Return the (x, y) coordinate for the center point of the cell that contains the specified text.  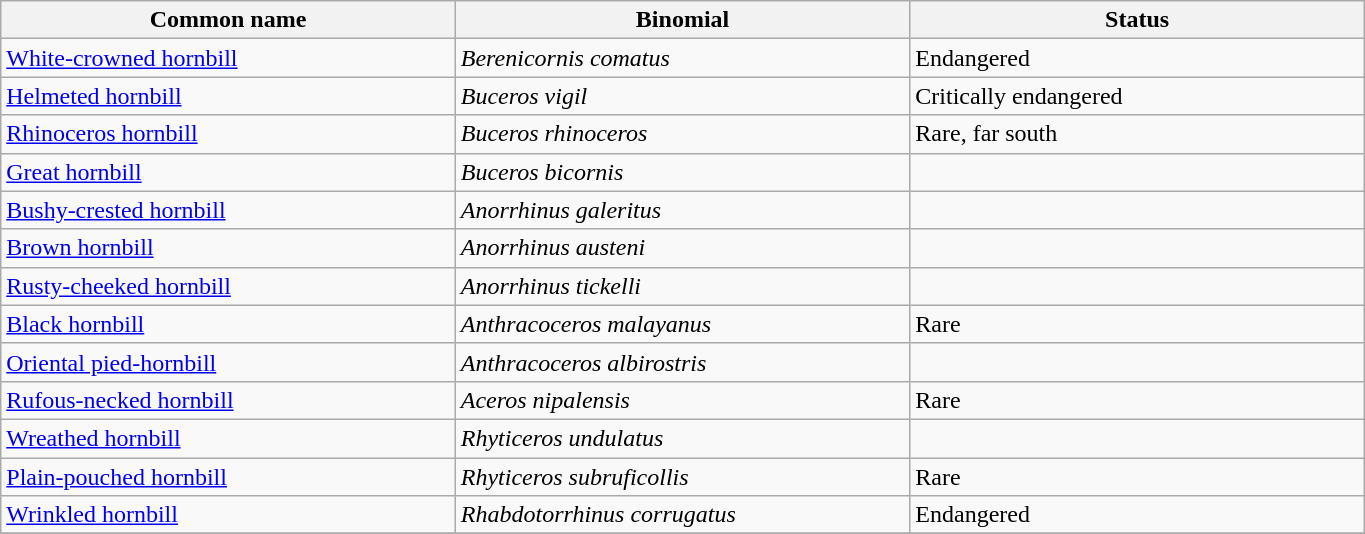
Anorrhinus galeritus (682, 210)
Rhabdotorrhinus corrugatus (682, 515)
Buceros rhinoceros (682, 134)
Wreathed hornbill (228, 438)
Anthracoceros malayanus (682, 324)
Rusty-cheeked hornbill (228, 286)
Brown hornbill (228, 248)
Plain-pouched hornbill (228, 477)
Anorrhinus austeni (682, 248)
Rhyticeros subruficollis (682, 477)
Aceros nipalensis (682, 400)
Wrinkled hornbill (228, 515)
Critically endangered (1138, 96)
Buceros bicornis (682, 172)
Anorrhinus tickelli (682, 286)
Great hornbill (228, 172)
Rhyticeros undulatus (682, 438)
Rhinoceros hornbill (228, 134)
Anthracoceros albirostris (682, 362)
Black hornbill (228, 324)
Bushy-crested hornbill (228, 210)
Oriental pied-hornbill (228, 362)
Helmeted hornbill (228, 96)
White-crowned hornbill (228, 58)
Berenicornis comatus (682, 58)
Buceros vigil (682, 96)
Rare, far south (1138, 134)
Rufous-necked hornbill (228, 400)
Common name (228, 20)
Status (1138, 20)
Binomial (682, 20)
